Provide the [x, y] coordinate of the cell's center where the given text is located.  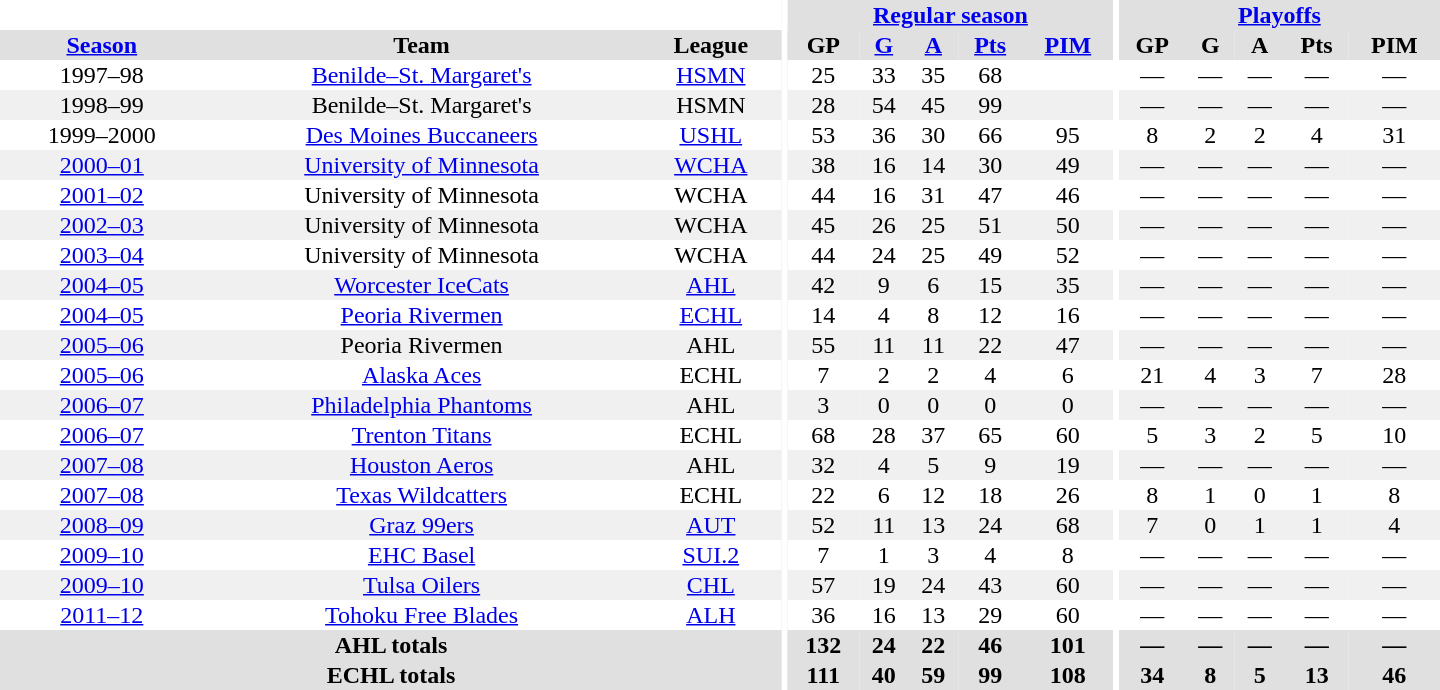
40 [884, 675]
57 [824, 585]
54 [884, 105]
2001–02 [102, 195]
21 [1152, 375]
132 [824, 645]
EHC Basel [422, 555]
2003–04 [102, 255]
101 [1068, 645]
Texas Wildcatters [422, 495]
10 [1394, 435]
Regular season [951, 15]
2002–03 [102, 225]
1999–2000 [102, 135]
34 [1152, 675]
AUT [711, 525]
USHL [711, 135]
SUI.2 [711, 555]
2008–09 [102, 525]
Trenton Titans [422, 435]
108 [1068, 675]
2011–12 [102, 615]
Graz 99ers [422, 525]
51 [990, 225]
55 [824, 345]
2000–01 [102, 165]
Worcester IceCats [422, 285]
42 [824, 285]
53 [824, 135]
AHL totals [391, 645]
League [711, 45]
43 [990, 585]
66 [990, 135]
33 [884, 75]
Philadelphia Phantoms [422, 405]
1997–98 [102, 75]
38 [824, 165]
Playoffs [1280, 15]
50 [1068, 225]
ECHL totals [391, 675]
1998–99 [102, 105]
Des Moines Buccaneers [422, 135]
Tohoku Free Blades [422, 615]
95 [1068, 135]
15 [990, 285]
18 [990, 495]
Season [102, 45]
Tulsa Oilers [422, 585]
32 [824, 465]
Houston Aeros [422, 465]
59 [934, 675]
65 [990, 435]
Team [422, 45]
CHL [711, 585]
ALH [711, 615]
Alaska Aces [422, 375]
37 [934, 435]
29 [990, 615]
111 [824, 675]
